Extract the [x, y] coordinate from the center of the cell holding the provided text.  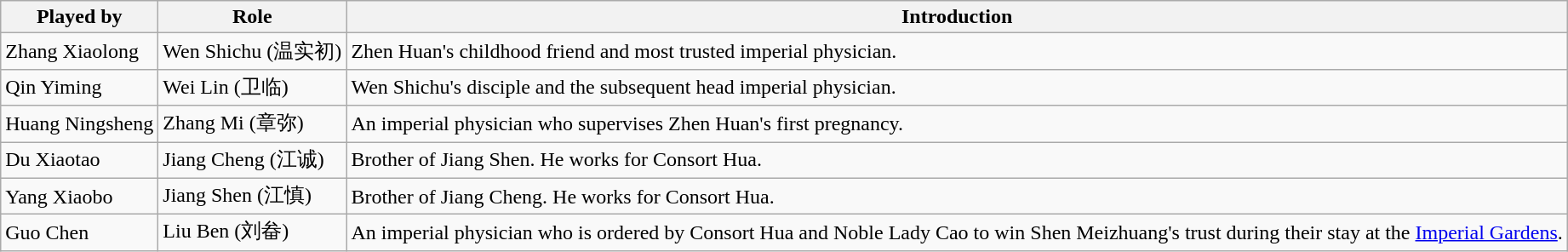
Zhang Xiaolong [80, 51]
Role [252, 17]
Brother of Jiang Shen. He works for Consort Hua. [957, 160]
Jiang Cheng (江诚) [252, 160]
An imperial physician who supervises Zhen Huan's first pregnancy. [957, 124]
Huang Ningsheng [80, 124]
Wen Shichu's disciple and the subsequent head imperial physician. [957, 87]
Brother of Jiang Cheng. He works for Consort Hua. [957, 196]
Guo Chen [80, 233]
An imperial physician who is ordered by Consort Hua and Noble Lady Cao to win Shen Meizhuang's trust during their stay at the Imperial Gardens. [957, 233]
Zhang Mi (章弥) [252, 124]
Liu Ben (刘畚) [252, 233]
Du Xiaotao [80, 160]
Zhen Huan's childhood friend and most trusted imperial physician. [957, 51]
Played by [80, 17]
Qin Yiming [80, 87]
Yang Xiaobo [80, 196]
Jiang Shen (江慎) [252, 196]
Wei Lin (卫临) [252, 87]
Introduction [957, 17]
Wen Shichu (温实初) [252, 51]
